Return (x, y) of the center of cell containing provided text 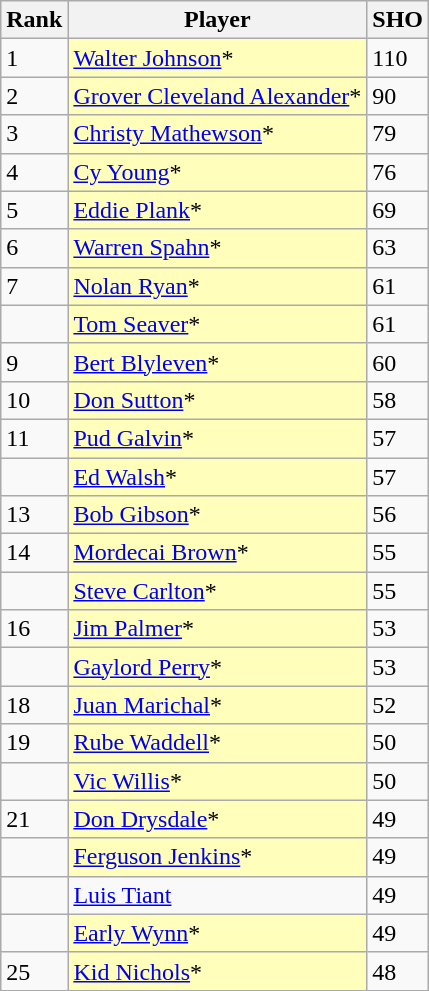
Early Wynn* (218, 933)
18 (34, 705)
Ed Walsh* (218, 477)
13 (34, 515)
Jim Palmer* (218, 629)
5 (34, 210)
Mordecai Brown* (218, 553)
Walter Johnson* (218, 58)
Player (218, 20)
1 (34, 58)
48 (398, 971)
Bob Gibson* (218, 515)
Tom Seaver* (218, 324)
Juan Marichal* (218, 705)
Christy Mathewson* (218, 134)
19 (34, 743)
Eddie Plank* (218, 210)
Don Drysdale* (218, 819)
Cy Young* (218, 172)
25 (34, 971)
Ferguson Jenkins* (218, 857)
14 (34, 553)
Don Sutton* (218, 400)
Warren Spahn* (218, 248)
6 (34, 248)
4 (34, 172)
76 (398, 172)
60 (398, 362)
11 (34, 438)
69 (398, 210)
Gaylord Perry* (218, 667)
56 (398, 515)
110 (398, 58)
SHO (398, 20)
16 (34, 629)
90 (398, 96)
Vic Willis* (218, 781)
Rube Waddell* (218, 743)
Steve Carlton* (218, 591)
52 (398, 705)
Rank (34, 20)
Nolan Ryan* (218, 286)
63 (398, 248)
Bert Blyleven* (218, 362)
9 (34, 362)
58 (398, 400)
Pud Galvin* (218, 438)
79 (398, 134)
Grover Cleveland Alexander* (218, 96)
7 (34, 286)
2 (34, 96)
3 (34, 134)
10 (34, 400)
Kid Nichols* (218, 971)
21 (34, 819)
Luis Tiant (218, 895)
